Detect which cell encompasses the target text, then output its [x, y] center coordinate. 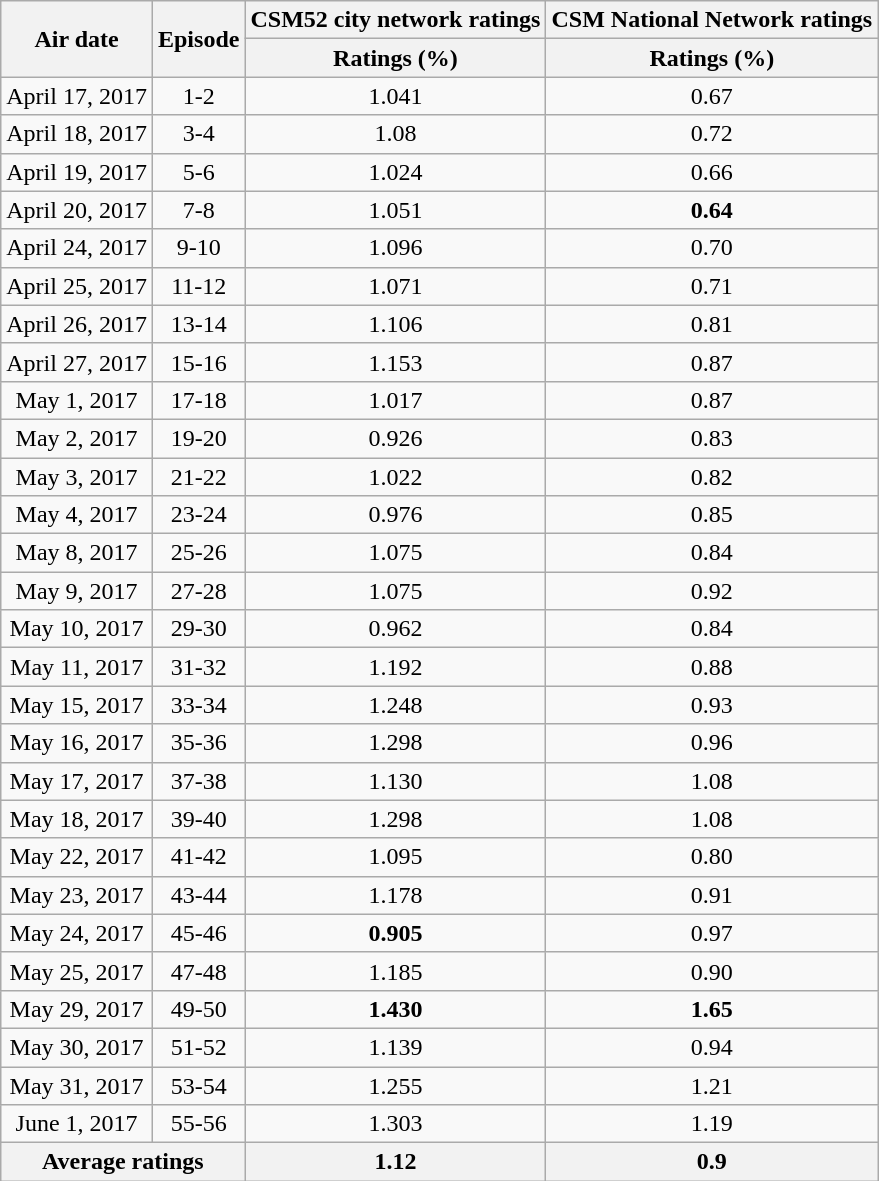
0.71 [712, 286]
0.64 [712, 210]
29-30 [198, 629]
1.65 [712, 1009]
1.024 [396, 172]
0.976 [396, 515]
May 29, 2017 [77, 1009]
17-18 [198, 400]
0.67 [712, 96]
0.905 [396, 933]
0.66 [712, 172]
May 3, 2017 [77, 477]
1.139 [396, 1047]
1.19 [712, 1124]
May 9, 2017 [77, 591]
49-50 [198, 1009]
1.248 [396, 705]
0.70 [712, 248]
1.017 [396, 400]
9-10 [198, 248]
39-40 [198, 819]
0.93 [712, 705]
0.83 [712, 438]
0.91 [712, 895]
0.962 [396, 629]
April 26, 2017 [77, 324]
1.303 [396, 1124]
13-14 [198, 324]
May 11, 2017 [77, 667]
55-56 [198, 1124]
37-38 [198, 781]
1.095 [396, 857]
April 20, 2017 [77, 210]
27-28 [198, 591]
19-20 [198, 438]
0.90 [712, 971]
0.80 [712, 857]
35-36 [198, 743]
0.72 [712, 134]
51-52 [198, 1047]
33-34 [198, 705]
Air date [77, 39]
1.041 [396, 96]
May 8, 2017 [77, 553]
0.92 [712, 591]
21-22 [198, 477]
0.926 [396, 438]
April 17, 2017 [77, 96]
11-12 [198, 286]
May 10, 2017 [77, 629]
May 22, 2017 [77, 857]
May 18, 2017 [77, 819]
May 17, 2017 [77, 781]
41-42 [198, 857]
1.051 [396, 210]
April 25, 2017 [77, 286]
May 4, 2017 [77, 515]
April 19, 2017 [77, 172]
1.096 [396, 248]
1.192 [396, 667]
1.153 [396, 362]
1.071 [396, 286]
June 1, 2017 [77, 1124]
23-24 [198, 515]
1.255 [396, 1085]
April 27, 2017 [77, 362]
May 15, 2017 [77, 705]
May 24, 2017 [77, 933]
43-44 [198, 895]
May 25, 2017 [77, 971]
5-6 [198, 172]
15-16 [198, 362]
1.022 [396, 477]
May 1, 2017 [77, 400]
53-54 [198, 1085]
May 30, 2017 [77, 1047]
1.430 [396, 1009]
1.106 [396, 324]
0.81 [712, 324]
25-26 [198, 553]
31-32 [198, 667]
April 18, 2017 [77, 134]
1.21 [712, 1085]
1.185 [396, 971]
3-4 [198, 134]
0.94 [712, 1047]
1.130 [396, 781]
CSM52 city network ratings [396, 20]
Episode [198, 39]
May 23, 2017 [77, 895]
0.85 [712, 515]
47-48 [198, 971]
0.82 [712, 477]
May 31, 2017 [77, 1085]
Average ratings [123, 1162]
0.97 [712, 933]
45-46 [198, 933]
April 24, 2017 [77, 248]
0.88 [712, 667]
1.178 [396, 895]
May 2, 2017 [77, 438]
1.12 [396, 1162]
1-2 [198, 96]
7-8 [198, 210]
0.9 [712, 1162]
0.96 [712, 743]
CSM National Network ratings [712, 20]
May 16, 2017 [77, 743]
